Find where the given text appears and provide that cell's center as [x, y] coordinate. 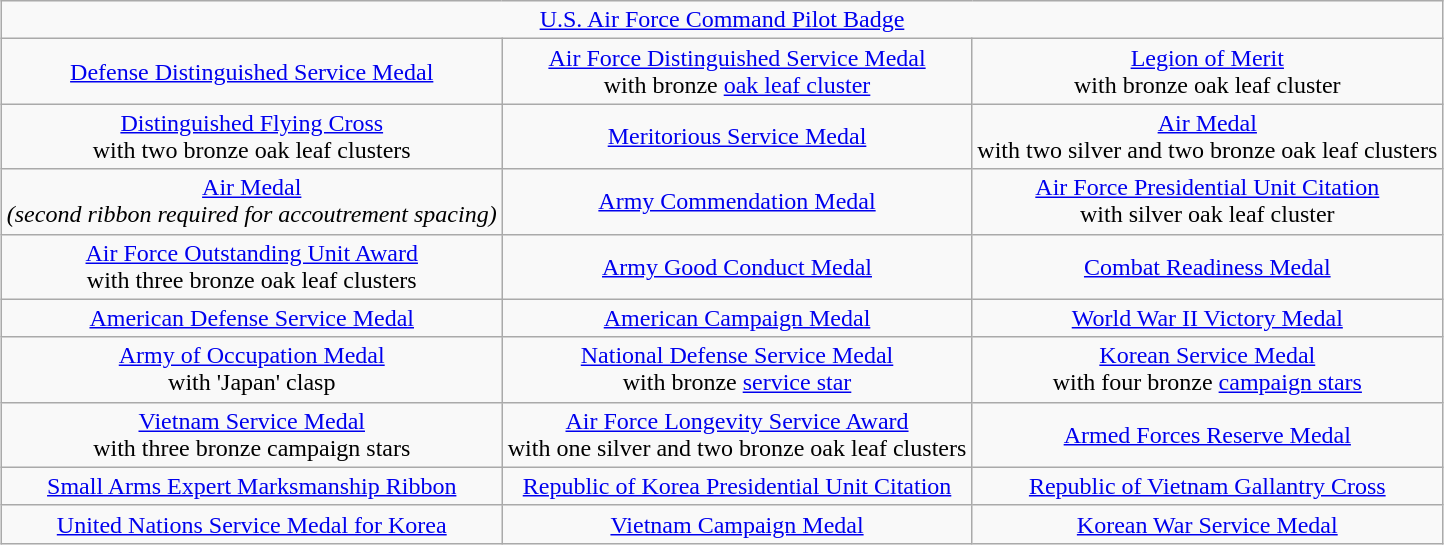
U.S. Air Force Command Pilot Badge [722, 20]
Combat Readiness Medal [1208, 266]
Meritorious Service Medal [737, 136]
National Defense Service Medalwith bronze service star [737, 370]
World War II Victory Medal [1208, 318]
Vietnam Campaign Medal [737, 524]
Air Medalwith two silver and two bronze oak leaf clusters [1208, 136]
Air Force Presidential Unit Citationwith silver oak leaf cluster [1208, 202]
Small Arms Expert Marksmanship Ribbon [252, 486]
Vietnam Service Medalwith three bronze campaign stars [252, 434]
Republic of Vietnam Gallantry Cross [1208, 486]
Armed Forces Reserve Medal [1208, 434]
Distinguished Flying Crosswith two bronze oak leaf clusters [252, 136]
Korean War Service Medal [1208, 524]
Air Force Outstanding Unit Awardwith three bronze oak leaf clusters [252, 266]
Korean Service Medalwith four bronze campaign stars [1208, 370]
Air Force Longevity Service Awardwith one silver and two bronze oak leaf clusters [737, 434]
Defense Distinguished Service Medal [252, 72]
Army Commendation Medal [737, 202]
Republic of Korea Presidential Unit Citation [737, 486]
American Campaign Medal [737, 318]
Air Force Distinguished Service Medalwith bronze oak leaf cluster [737, 72]
United Nations Service Medal for Korea [252, 524]
Army Good Conduct Medal [737, 266]
Army of Occupation Medalwith 'Japan' clasp [252, 370]
Air Medal(second ribbon required for accoutrement spacing) [252, 202]
Legion of Meritwith bronze oak leaf cluster [1208, 72]
American Defense Service Medal [252, 318]
